Scan for the cell matching the given text and deliver its (x, y) coordinate at center. 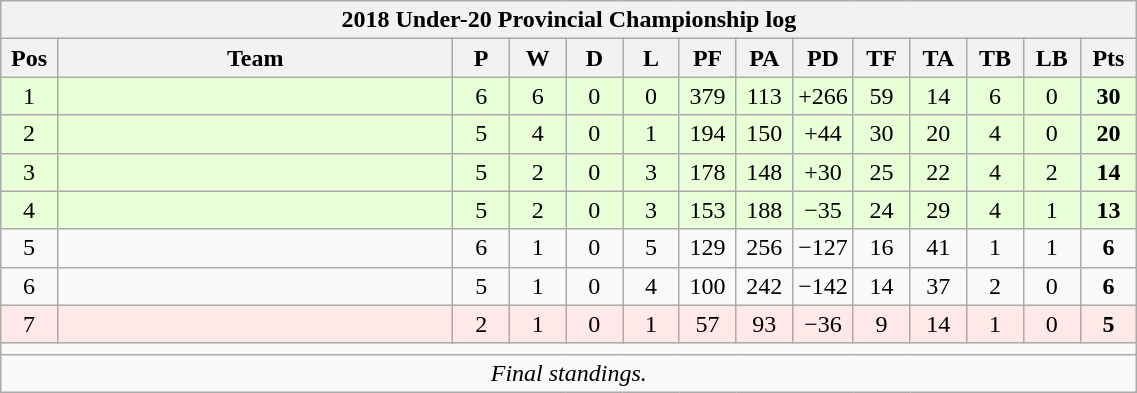
100 (708, 286)
−142 (824, 286)
−35 (824, 210)
9 (882, 324)
LB (1052, 58)
178 (708, 172)
2018 Under-20 Provincial Championship log (569, 20)
41 (938, 248)
PD (824, 58)
59 (882, 96)
−127 (824, 248)
13 (1108, 210)
Pts (1108, 58)
+44 (824, 134)
Final standings. (569, 373)
PF (708, 58)
256 (764, 248)
37 (938, 286)
L (652, 58)
188 (764, 210)
153 (708, 210)
+266 (824, 96)
129 (708, 248)
57 (708, 324)
25 (882, 172)
+30 (824, 172)
PA (764, 58)
P (482, 58)
16 (882, 248)
TF (882, 58)
TA (938, 58)
TB (996, 58)
Team (254, 58)
113 (764, 96)
150 (764, 134)
W (538, 58)
7 (30, 324)
194 (708, 134)
D (594, 58)
24 (882, 210)
93 (764, 324)
242 (764, 286)
−36 (824, 324)
379 (708, 96)
Pos (30, 58)
148 (764, 172)
29 (938, 210)
22 (938, 172)
